Find where the given text appears and provide that cell's center as [X, Y] coordinate. 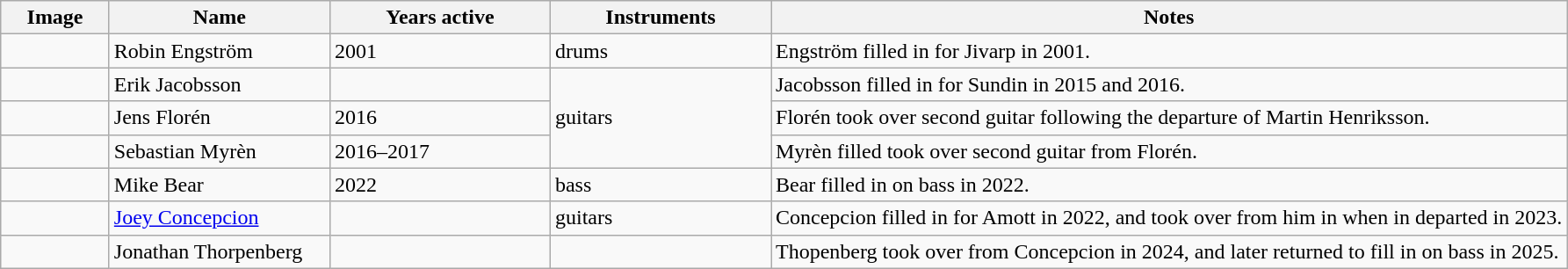
Jacobsson filled in for Sundin in 2015 and 2016. [1169, 84]
Thopenberg took over from Concepcion in 2024, and later returned to fill in on bass in 2025. [1169, 251]
Jonathan Thorpenberg [220, 251]
Engström filled in for Jivarp in 2001. [1169, 51]
Notes [1169, 18]
2016–2017 [439, 151]
Sebastian Myrèn [220, 151]
Bear filled in on bass in 2022. [1169, 185]
Robin Engström [220, 51]
Instruments [661, 18]
Joey Concepcion [220, 218]
2022 [439, 185]
Image [55, 18]
2001 [439, 51]
drums [661, 51]
Myrèn filled took over second guitar from Florén. [1169, 151]
Concepcion filled in for Amott in 2022, and took over from him in when in departed in 2023. [1169, 218]
Erik Jacobsson [220, 84]
bass [661, 185]
Mike Bear [220, 185]
Name [220, 18]
2016 [439, 118]
Jens Florén [220, 118]
Years active [439, 18]
Florén took over second guitar following the departure of Martin Henriksson. [1169, 118]
